Detect which cell encompasses the target text, then output its (X, Y) center coordinate. 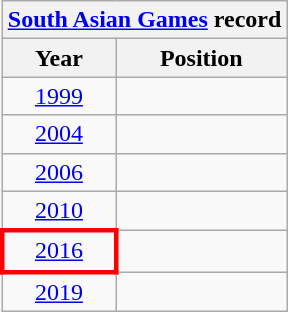
Position (202, 58)
2010 (58, 211)
2006 (58, 172)
1999 (58, 96)
South Asian Games record (144, 20)
2019 (58, 292)
2016 (58, 252)
Year (58, 58)
2004 (58, 134)
